Find where the given text appears and provide that cell's center as [x, y] coordinate. 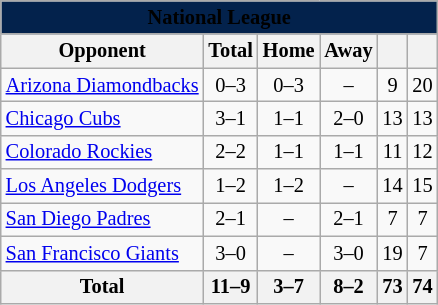
Opponent [102, 51]
Arizona Diamondbacks [102, 85]
San Francisco Giants [102, 253]
Chicago Cubs [102, 118]
11 [392, 152]
15 [423, 186]
Colorado Rockies [102, 152]
Away [349, 51]
National League [220, 17]
2–2 [231, 152]
9 [392, 85]
3–1 [231, 118]
2–0 [349, 118]
3–7 [289, 287]
11–9 [231, 287]
73 [392, 287]
19 [392, 253]
20 [423, 85]
14 [392, 186]
8–2 [349, 287]
San Diego Padres [102, 219]
74 [423, 287]
12 [423, 152]
Los Angeles Dodgers [102, 186]
Home [289, 51]
